Search for the cell housing the specified text and yield its [X, Y] center coordinate. 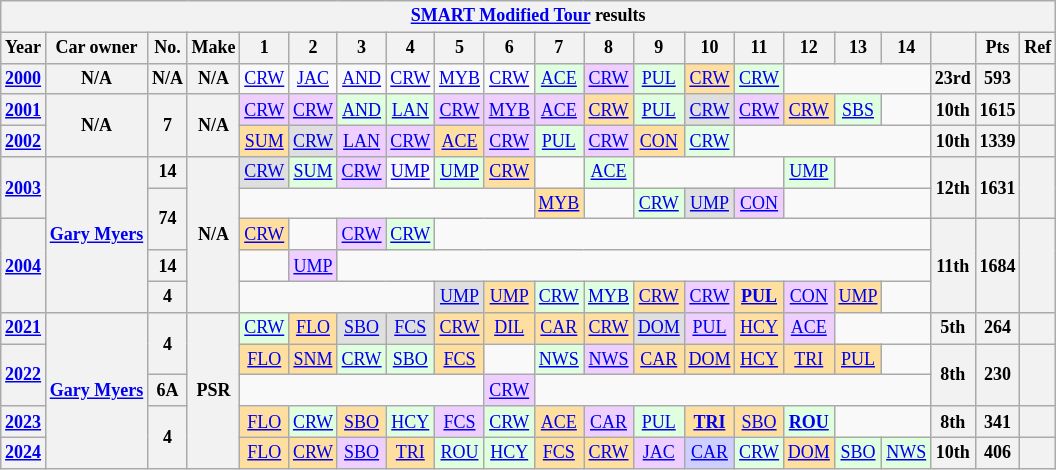
2000 [24, 78]
SBS [858, 110]
2023 [24, 422]
6 [509, 48]
2024 [24, 452]
2022 [24, 375]
2001 [24, 110]
12th [954, 188]
1615 [998, 110]
1339 [998, 140]
2002 [24, 140]
Year [24, 48]
Car owner [96, 48]
406 [998, 452]
2003 [24, 188]
11th [954, 266]
12 [808, 48]
1631 [998, 188]
5th [954, 328]
SMART Modified Tour results [528, 16]
2 [314, 48]
Ref [1038, 48]
5 [460, 48]
Make [214, 48]
264 [998, 328]
2021 [24, 328]
8 [609, 48]
9 [658, 48]
2004 [24, 266]
1 [264, 48]
PSR [214, 390]
6A [168, 390]
593 [998, 78]
11 [760, 48]
No. [168, 48]
341 [998, 422]
3 [362, 48]
1684 [998, 266]
23rd [954, 78]
10 [710, 48]
230 [998, 375]
SNM [314, 360]
DIL [509, 328]
74 [168, 219]
Pts [998, 48]
13 [858, 48]
